Capture the cell that displays the provided text and extract its [X, Y] central coordinate. 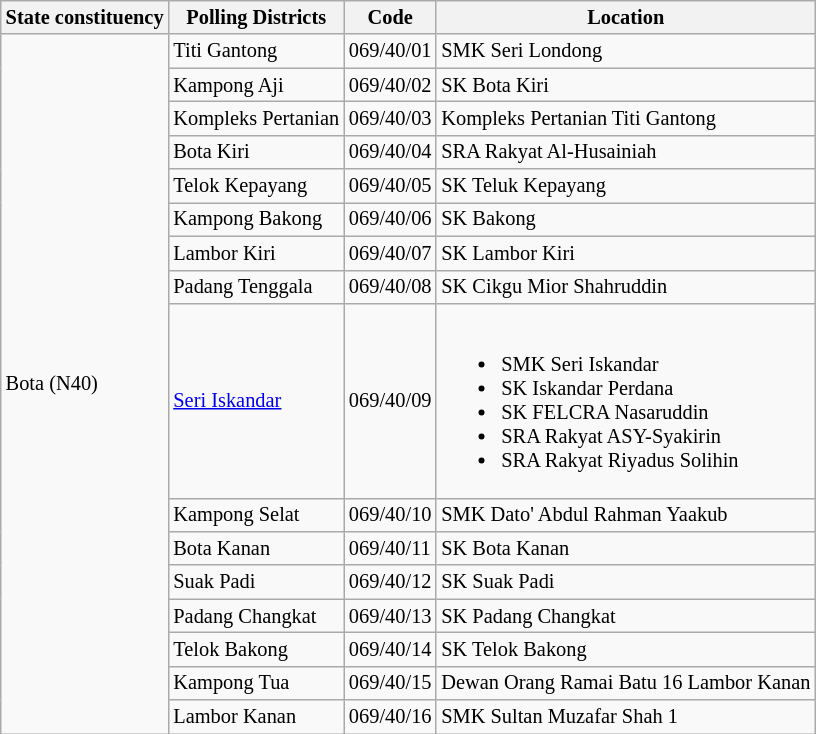
SK Suak Padi [626, 582]
069/40/09 [390, 400]
Lambor Kanan [256, 717]
Padang Tenggala [256, 287]
Seri Iskandar [256, 400]
069/40/14 [390, 649]
Telok Kepayang [256, 186]
069/40/10 [390, 515]
Bota Kanan [256, 548]
069/40/01 [390, 51]
Lambor Kiri [256, 253]
Kompleks Pertanian Titi Gantong [626, 118]
SMK Seri Londong [626, 51]
069/40/05 [390, 186]
069/40/06 [390, 219]
069/40/04 [390, 152]
Suak Padi [256, 582]
SK Lambor Kiri [626, 253]
SK Padang Changkat [626, 616]
State constituency [85, 17]
Kompleks Pertanian [256, 118]
069/40/12 [390, 582]
Polling Districts [256, 17]
SRA Rakyat Al-Husainiah [626, 152]
069/40/16 [390, 717]
SK Telok Bakong [626, 649]
Titi Gantong [256, 51]
Kampong Aji [256, 85]
069/40/13 [390, 616]
Bota (N40) [85, 384]
SK Cikgu Mior Shahruddin [626, 287]
SMK Sultan Muzafar Shah 1 [626, 717]
Kampong Selat [256, 515]
069/40/08 [390, 287]
SK Bota Kiri [626, 85]
069/40/11 [390, 548]
SMK Seri IskandarSK Iskandar PerdanaSK FELCRA NasaruddinSRA Rakyat ASY-SyakirinSRA Rakyat Riyadus Solihin [626, 400]
Bota Kiri [256, 152]
SK Teluk Kepayang [626, 186]
SK Bakong [626, 219]
SK Bota Kanan [626, 548]
069/40/02 [390, 85]
Telok Bakong [256, 649]
Location [626, 17]
069/40/03 [390, 118]
Code [390, 17]
SMK Dato' Abdul Rahman Yaakub [626, 515]
Dewan Orang Ramai Batu 16 Lambor Kanan [626, 683]
069/40/15 [390, 683]
Kampong Tua [256, 683]
Padang Changkat [256, 616]
069/40/07 [390, 253]
Kampong Bakong [256, 219]
